Return the (x, y) coordinate for the center point of the cell that contains the specified text.  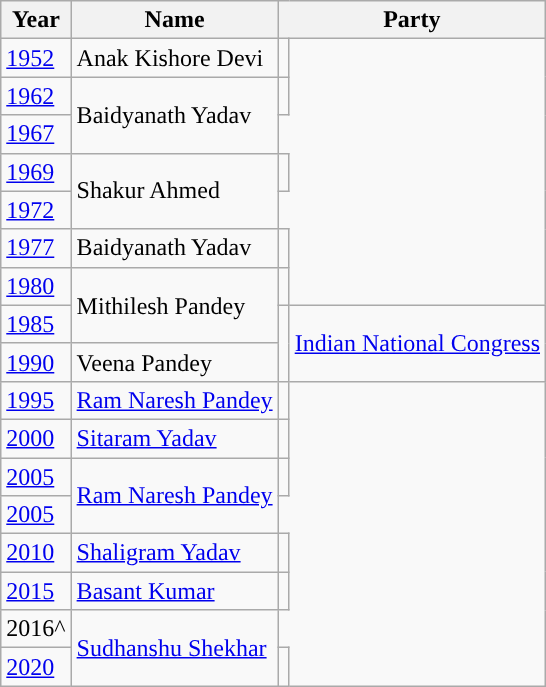
1962 (36, 96)
Indian National Congress (417, 343)
1977 (36, 248)
1952 (36, 58)
1980 (36, 286)
Shaligram Yadav (174, 553)
Year (36, 20)
Sudhanshu Shekhar (174, 648)
2016^ (36, 629)
1995 (36, 400)
Mithilesh Pandey (174, 305)
1969 (36, 172)
Shakur Ahmed (174, 191)
Name (174, 20)
Anak Kishore Devi (174, 58)
2000 (36, 438)
1967 (36, 134)
2015 (36, 591)
2020 (36, 667)
Basant Kumar (174, 591)
Party (412, 20)
1990 (36, 362)
1972 (36, 210)
Sitaram Yadav (174, 438)
2010 (36, 553)
1985 (36, 324)
Veena Pandey (174, 362)
